Detect which cell encompasses the target text, then output its [x, y] center coordinate. 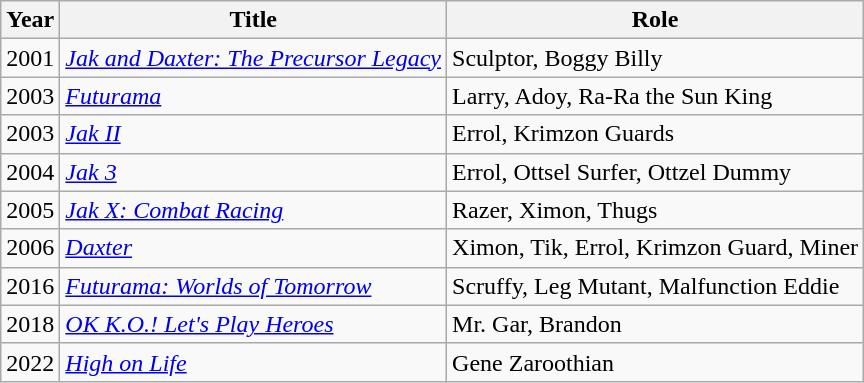
Futurama [254, 96]
2022 [30, 362]
OK K.O.! Let's Play Heroes [254, 324]
Year [30, 20]
Larry, Adoy, Ra-Ra the Sun King [656, 96]
Scruffy, Leg Mutant, Malfunction Eddie [656, 286]
Role [656, 20]
Errol, Ottsel Surfer, Ottzel Dummy [656, 172]
Ximon, Tik, Errol, Krimzon Guard, Miner [656, 248]
Daxter [254, 248]
Jak and Daxter: The Precursor Legacy [254, 58]
Title [254, 20]
Jak X: Combat Racing [254, 210]
2005 [30, 210]
Gene Zaroothian [656, 362]
2004 [30, 172]
Jak 3 [254, 172]
Mr. Gar, Brandon [656, 324]
Errol, Krimzon Guards [656, 134]
Razer, Ximon, Thugs [656, 210]
2018 [30, 324]
2016 [30, 286]
Jak II [254, 134]
Sculptor, Boggy Billy [656, 58]
2001 [30, 58]
Futurama: Worlds of Tomorrow [254, 286]
2006 [30, 248]
High on Life [254, 362]
